Return [X, Y] of the center of cell containing provided text 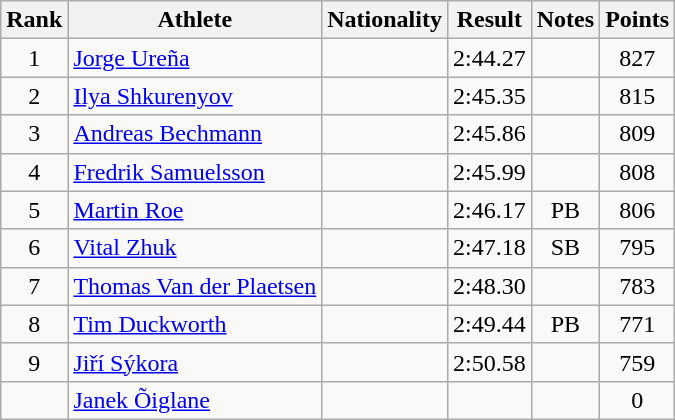
1 [34, 58]
4 [34, 172]
Athlete [195, 20]
Result [489, 20]
795 [638, 248]
759 [638, 362]
Rank [34, 20]
Jiří Sýkora [195, 362]
2:50.58 [489, 362]
Tim Duckworth [195, 324]
Points [638, 20]
Janek Õiglane [195, 400]
0 [638, 400]
6 [34, 248]
2:45.86 [489, 134]
2:46.17 [489, 210]
771 [638, 324]
2:49.44 [489, 324]
Thomas Van der Plaetsen [195, 286]
2:45.35 [489, 96]
827 [638, 58]
Martin Roe [195, 210]
Nationality [385, 20]
5 [34, 210]
2 [34, 96]
808 [638, 172]
815 [638, 96]
2:48.30 [489, 286]
9 [34, 362]
Notes [565, 20]
809 [638, 134]
806 [638, 210]
SB [565, 248]
Ilya Shkurenyov [195, 96]
Fredrik Samuelsson [195, 172]
783 [638, 286]
Vital Zhuk [195, 248]
2:44.27 [489, 58]
3 [34, 134]
2:47.18 [489, 248]
7 [34, 286]
2:45.99 [489, 172]
8 [34, 324]
Andreas Bechmann [195, 134]
Jorge Ureña [195, 58]
